From the cell containing the given text, extract its center point as (X, Y) coordinate. 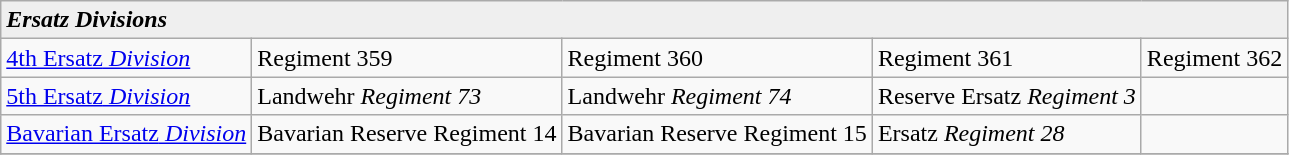
Regiment 359 (407, 58)
Ersatz Regiment 28 (1006, 134)
Regiment 360 (717, 58)
Reserve Ersatz Regiment 3 (1006, 96)
Regiment 362 (1214, 58)
Ersatz Divisions (644, 20)
5th Ersatz Division (126, 96)
Bavarian Reserve Regiment 15 (717, 134)
Regiment 361 (1006, 58)
4th Ersatz Division (126, 58)
Bavarian Reserve Regiment 14 (407, 134)
Landwehr Regiment 73 (407, 96)
Landwehr Regiment 74 (717, 96)
Bavarian Ersatz Division (126, 134)
